Identify which cell holds the provided text, then report its (X, Y) central coordinate. 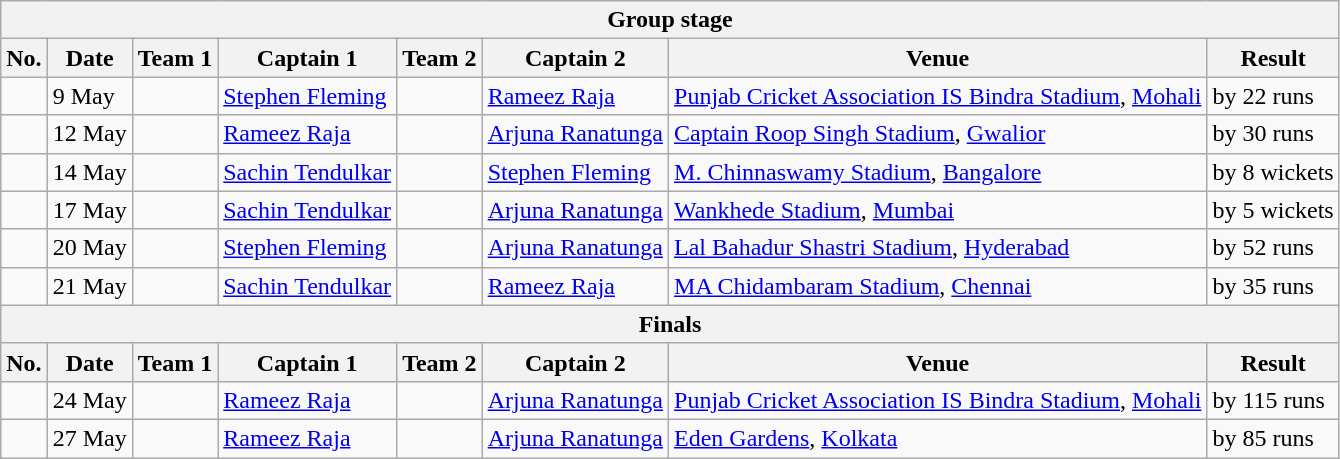
Eden Gardens, Kolkata (938, 438)
by 35 runs (1273, 286)
Wankhede Stadium, Mumbai (938, 210)
9 May (90, 96)
M. Chinnaswamy Stadium, Bangalore (938, 172)
24 May (90, 400)
by 115 runs (1273, 400)
14 May (90, 172)
by 30 runs (1273, 134)
by 5 wickets (1273, 210)
by 52 runs (1273, 248)
Lal Bahadur Shastri Stadium, Hyderabad (938, 248)
by 85 runs (1273, 438)
Captain Roop Singh Stadium, Gwalior (938, 134)
21 May (90, 286)
Group stage (670, 20)
by 22 runs (1273, 96)
Finals (670, 324)
20 May (90, 248)
12 May (90, 134)
17 May (90, 210)
by 8 wickets (1273, 172)
MA Chidambaram Stadium, Chennai (938, 286)
27 May (90, 438)
